From the cell containing the given text, extract its center point as [x, y] coordinate. 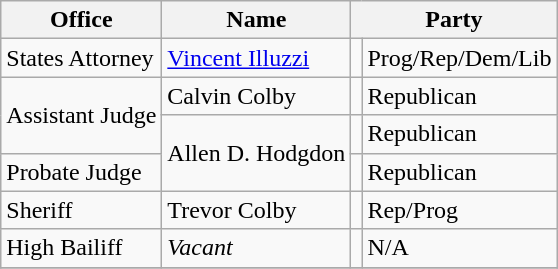
States Attorney [82, 58]
Trevor Colby [256, 210]
High Bailiff [82, 248]
Office [82, 20]
N/A [460, 248]
Assistant Judge [82, 115]
Allen D. Hodgdon [256, 153]
Party [454, 20]
Probate Judge [82, 172]
Sheriff [82, 210]
Calvin Colby [256, 96]
Vincent Illuzzi [256, 58]
Name [256, 20]
Vacant [256, 248]
Rep/Prog [460, 210]
Prog/Rep/Dem/Lib [460, 58]
